Search for the cell housing the specified text and yield its (X, Y) center coordinate. 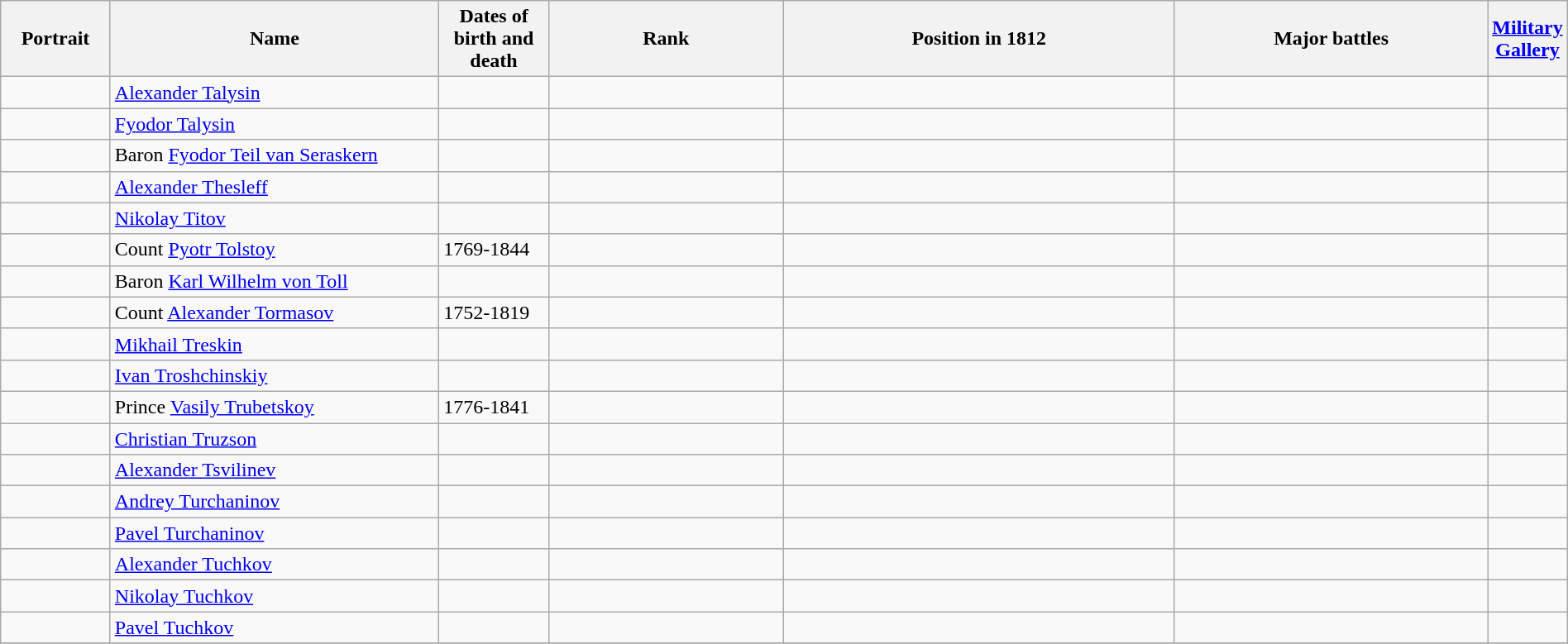
1769-1844 (495, 250)
Portrait (56, 39)
Ivan Troshchinskiy (275, 375)
Alexander Talysin (275, 93)
Major battles (1331, 39)
Pavel Turchaninov (275, 533)
Pavel Tuchkov (275, 627)
Dates of birth and death (495, 39)
Count Alexander Tormasov (275, 312)
Military Gallery (1527, 39)
Alexander Tuchkov (275, 565)
Count Pyotr Tolstoy (275, 250)
Mikhail Treskin (275, 344)
Andrey Turchaninov (275, 502)
Alexander Thesleff (275, 187)
Nikolay Tuchkov (275, 596)
Alexander Tsvilinev (275, 470)
Christian Truzson (275, 439)
Baron Karl Wilhelm von Toll (275, 281)
1752-1819 (495, 312)
Baron Fyodor Teil van Seraskern (275, 155)
Name (275, 39)
Fyodor Talysin (275, 124)
Prince Vasily Trubetskoy (275, 407)
Rank (666, 39)
Nikolay Titov (275, 218)
Position in 1812 (979, 39)
1776-1841 (495, 407)
